Search for the cell housing the specified text and yield its (x, y) center coordinate. 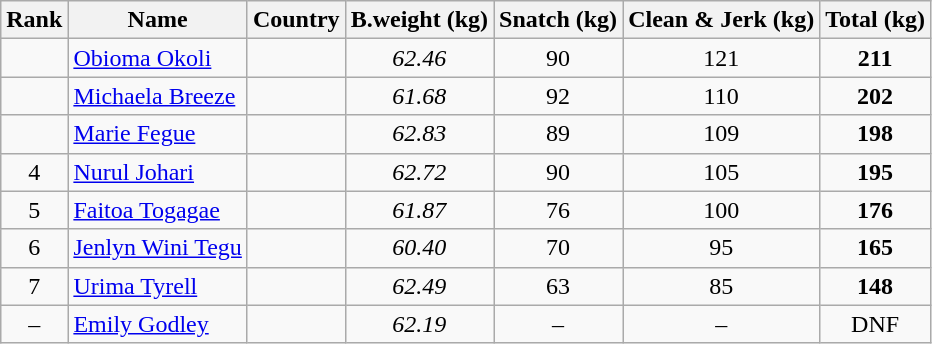
4 (34, 172)
148 (876, 286)
6 (34, 248)
Rank (34, 20)
Country (296, 20)
62.49 (419, 286)
85 (722, 286)
Total (kg) (876, 20)
92 (558, 96)
70 (558, 248)
Michaela Breeze (158, 96)
Jenlyn Wini Tegu (158, 248)
B.weight (kg) (419, 20)
202 (876, 96)
121 (722, 58)
89 (558, 134)
105 (722, 172)
7 (34, 286)
61.68 (419, 96)
76 (558, 210)
60.40 (419, 248)
DNF (876, 324)
165 (876, 248)
Name (158, 20)
Emily Godley (158, 324)
Faitoa Togagae (158, 210)
198 (876, 134)
61.87 (419, 210)
100 (722, 210)
Clean & Jerk (kg) (722, 20)
62.83 (419, 134)
62.19 (419, 324)
62.46 (419, 58)
62.72 (419, 172)
110 (722, 96)
109 (722, 134)
95 (722, 248)
Nurul Johari (158, 172)
5 (34, 210)
176 (876, 210)
63 (558, 286)
Marie Fegue (158, 134)
195 (876, 172)
Snatch (kg) (558, 20)
Urima Tyrell (158, 286)
Obioma Okoli (158, 58)
211 (876, 58)
